Capture the cell that displays the provided text and extract its [x, y] central coordinate. 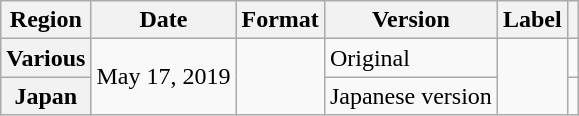
Version [410, 20]
Date [164, 20]
Label [532, 20]
Format [280, 20]
May 17, 2019 [164, 77]
Region [46, 20]
Japan [46, 96]
Japanese version [410, 96]
Various [46, 58]
Original [410, 58]
